Detect which cell encompasses the target text, then output its [x, y] center coordinate. 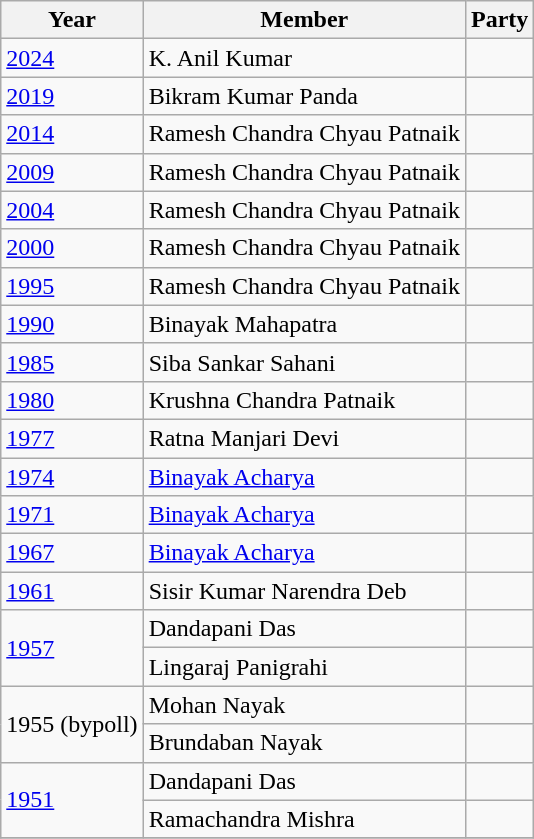
1957 [72, 648]
Sisir Kumar Narendra Deb [304, 591]
Bikram Kumar Panda [304, 96]
Siba Sankar Sahani [304, 362]
Year [72, 20]
Krushna Chandra Patnaik [304, 400]
Binayak Mahapatra [304, 324]
1974 [72, 477]
1995 [72, 286]
1980 [72, 400]
Party [499, 20]
Ramachandra Mishra [304, 819]
2000 [72, 248]
1977 [72, 438]
1951 [72, 800]
Lingaraj Panigrahi [304, 667]
2024 [72, 58]
Mohan Nayak [304, 705]
Brundaban Nayak [304, 743]
1955 (bypoll) [72, 724]
Ratna Manjari Devi [304, 438]
1961 [72, 591]
2004 [72, 210]
K. Anil Kumar [304, 58]
1971 [72, 515]
Member [304, 20]
2019 [72, 96]
1990 [72, 324]
2009 [72, 172]
1967 [72, 553]
2014 [72, 134]
1985 [72, 362]
